Provide the [X, Y] coordinate of the cell's center where the given text is located.  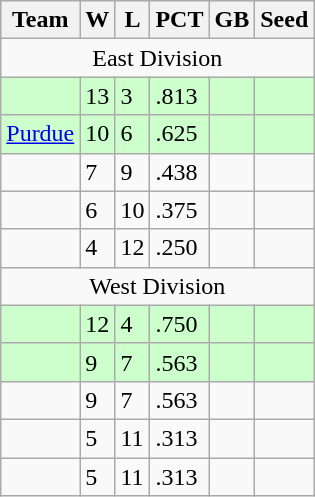
W [98, 20]
GB [232, 20]
.813 [180, 96]
.250 [180, 248]
Purdue [40, 134]
L [132, 20]
.750 [180, 324]
.625 [180, 134]
.438 [180, 172]
PCT [180, 20]
.375 [180, 210]
Seed [284, 20]
3 [132, 96]
13 [98, 96]
East Division [158, 58]
Team [40, 20]
West Division [158, 286]
